For the text-containing cell, return its midpoint in (x, y) coordinate format. 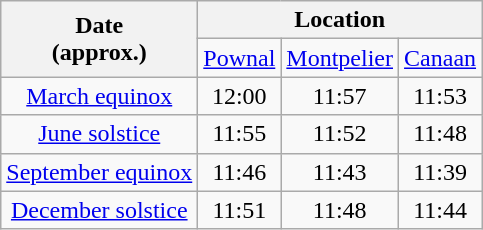
Date(approx.) (100, 39)
Canaan (440, 58)
Location (340, 20)
11:55 (240, 134)
11:44 (440, 210)
Pownal (240, 58)
June solstice (100, 134)
11:51 (240, 210)
September equinox (100, 172)
11:53 (440, 96)
December solstice (100, 210)
11:46 (240, 172)
11:57 (340, 96)
Montpelier (340, 58)
March equinox (100, 96)
12:00 (240, 96)
11:52 (340, 134)
11:39 (440, 172)
11:43 (340, 172)
